For the text-containing cell, return its midpoint in (X, Y) coordinate format. 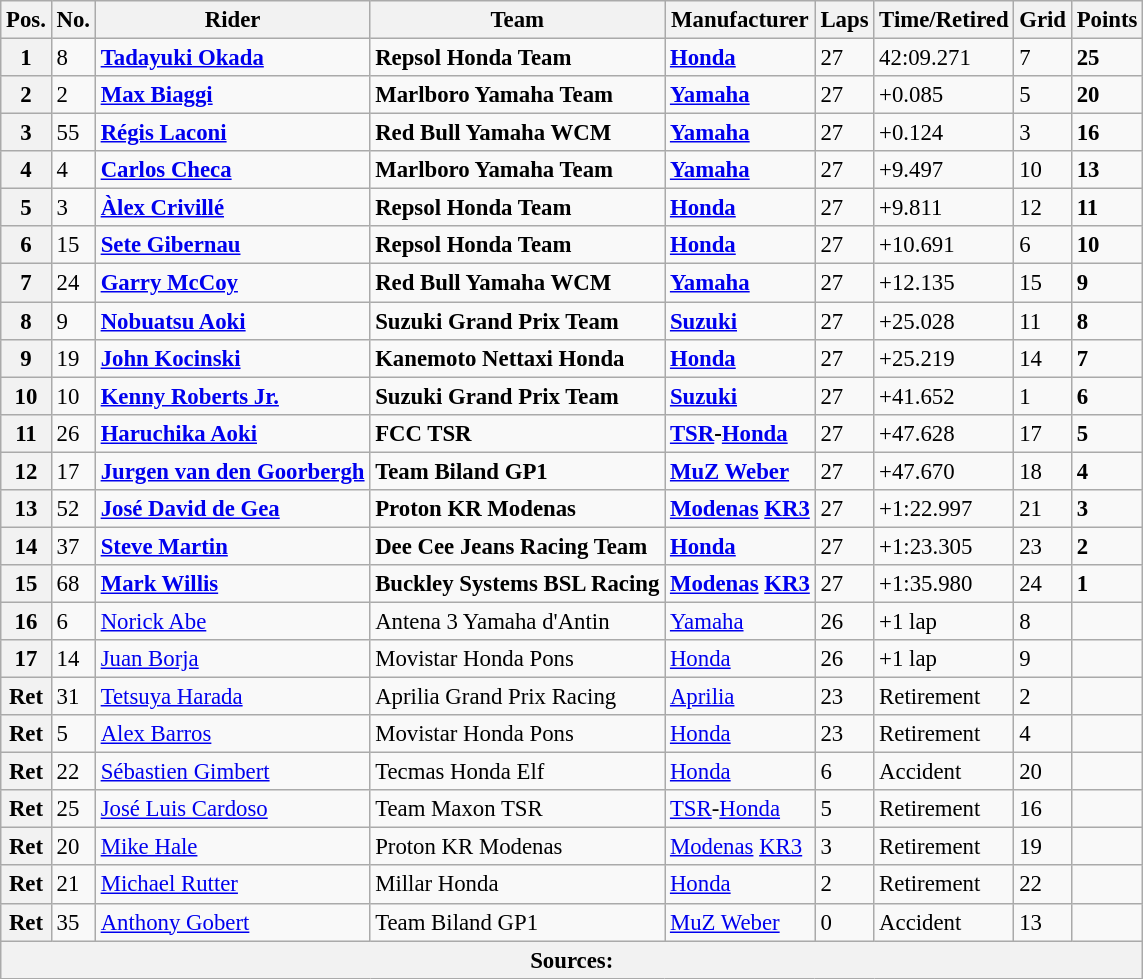
Millar Honda (518, 885)
Dee Cee Jeans Racing Team (518, 546)
Aprilia (740, 697)
Team (518, 20)
+25.219 (944, 358)
Steve Martin (232, 546)
Àlex Crivillé (232, 208)
+12.135 (944, 283)
Jurgen van den Goorbergh (232, 471)
Alex Barros (232, 734)
Anthony Gobert (232, 922)
42:09.271 (944, 58)
Kanemoto Nettaxi Honda (518, 358)
52 (73, 509)
John Kocinski (232, 358)
+0.124 (944, 133)
José David de Gea (232, 509)
Sources: (572, 960)
37 (73, 546)
FCC TSR (518, 433)
Tadayuki Okada (232, 58)
Buckley Systems BSL Racing (518, 584)
+10.691 (944, 245)
Kenny Roberts Jr. (232, 396)
Michael Rutter (232, 885)
+25.028 (944, 321)
Nobuatsu Aoki (232, 321)
68 (73, 584)
55 (73, 133)
35 (73, 922)
Norick Abe (232, 621)
Régis Laconi (232, 133)
0 (844, 922)
Tetsuya Harada (232, 697)
Rider (232, 20)
18 (1042, 471)
+0.085 (944, 95)
+9.811 (944, 208)
+47.628 (944, 433)
Grid (1042, 20)
Tecmas Honda Elf (518, 772)
Laps (844, 20)
Pos. (26, 20)
Juan Borja (232, 659)
Garry McCoy (232, 283)
+1:35.980 (944, 584)
Mike Hale (232, 847)
Carlos Checa (232, 170)
José Luis Cardoso (232, 809)
Max Biaggi (232, 95)
Points (1106, 20)
Mark Willis (232, 584)
+47.670 (944, 471)
Sete Gibernau (232, 245)
Team Maxon TSR (518, 809)
Aprilia Grand Prix Racing (518, 697)
Antena 3 Yamaha d'Antin (518, 621)
+1:22.997 (944, 509)
Manufacturer (740, 20)
Time/Retired (944, 20)
Haruchika Aoki (232, 433)
Sébastien Gimbert (232, 772)
+41.652 (944, 396)
+9.497 (944, 170)
+1:23.305 (944, 546)
31 (73, 697)
No. (73, 20)
